Extract the (x, y) coordinate from the center of the cell holding the provided text.  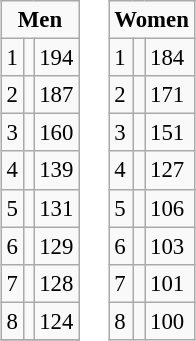
101 (170, 283)
194 (56, 58)
131 (56, 208)
151 (170, 133)
103 (170, 246)
100 (170, 321)
128 (56, 283)
124 (56, 321)
Women (152, 20)
106 (170, 208)
Men (40, 20)
184 (170, 58)
160 (56, 133)
129 (56, 246)
127 (170, 170)
171 (170, 95)
139 (56, 170)
187 (56, 95)
